Pinpoint the cell where the given text exists, returning its (x, y) midpoint coordinate. 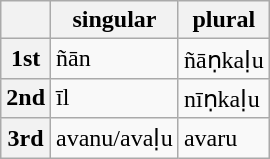
avanu/avaḷu (115, 138)
ñān (115, 59)
nīṇkaḷu (224, 98)
avaru (224, 138)
2nd (26, 98)
3rd (26, 138)
ñāṇkaḷu (224, 59)
1st (26, 59)
īl (115, 98)
singular (115, 20)
plural (224, 20)
